Identify which cell holds the provided text, then report its (X, Y) central coordinate. 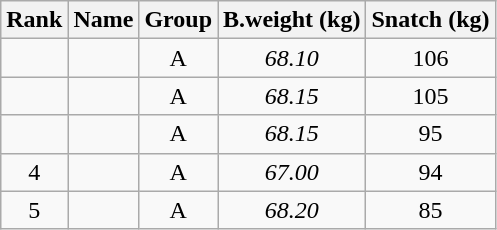
B.weight (kg) (292, 20)
Snatch (kg) (430, 20)
Rank (34, 20)
85 (430, 210)
4 (34, 172)
68.10 (292, 58)
Group (178, 20)
95 (430, 134)
68.20 (292, 210)
5 (34, 210)
Name (104, 20)
94 (430, 172)
67.00 (292, 172)
105 (430, 96)
106 (430, 58)
